Provide the (x, y) coordinate of the cell's center where the given text is located.  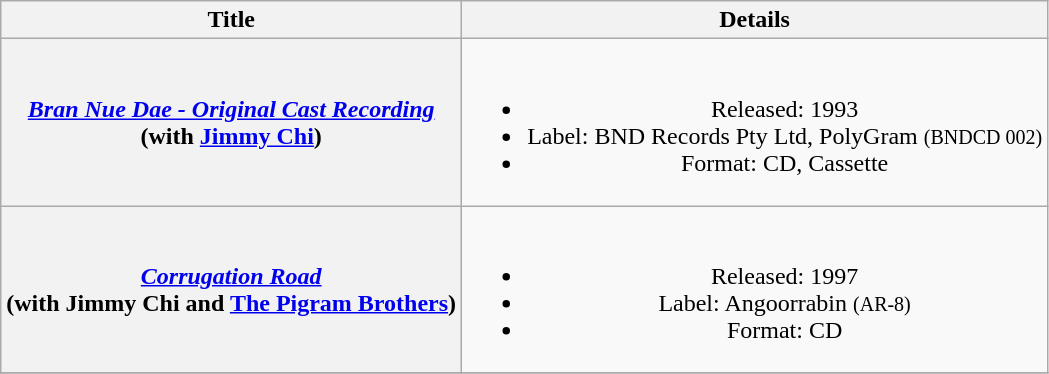
Title (232, 20)
Bran Nue Dae - Original Cast Recording (with Jimmy Chi) (232, 122)
Released: 1997Label: Angoorrabin (AR-8)Format: CD (755, 290)
Corrugation Road (with Jimmy Chi and The Pigram Brothers) (232, 290)
Released: 1993Label: BND Records Pty Ltd, PolyGram (BNDCD 002)Format: CD, Cassette (755, 122)
Details (755, 20)
